Detect which cell encompasses the target text, then output its [x, y] center coordinate. 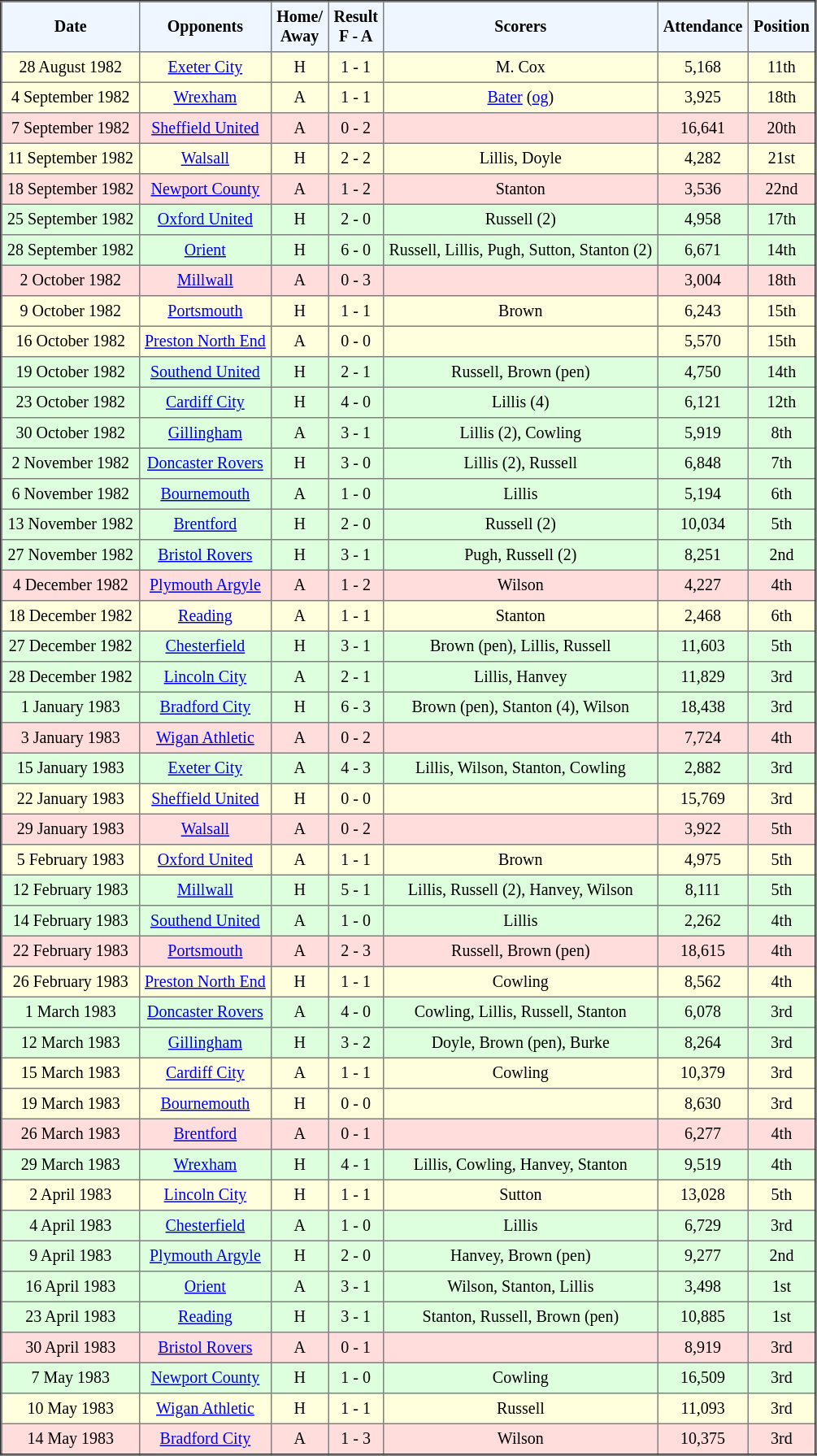
11,093 [702, 1409]
Stanton, Russell, Brown (pen) [520, 1317]
25 September 1982 [71, 219]
Lillis (4) [520, 402]
8,562 [702, 982]
Lillis, Doyle [520, 159]
5,919 [702, 433]
6,848 [702, 463]
5,168 [702, 67]
5,570 [702, 341]
3 - 2 [356, 1043]
23 October 1982 [71, 402]
3,498 [702, 1287]
Lillis (2), Cowling [520, 433]
9 October 1982 [71, 311]
15,769 [702, 799]
4 December 1982 [71, 585]
10,375 [702, 1439]
8,919 [702, 1348]
28 September 1982 [71, 250]
Sutton [520, 1195]
2 - 2 [356, 159]
16 April 1983 [71, 1287]
3,536 [702, 189]
4,750 [702, 372]
Bater (og) [520, 98]
Home/Away [300, 27]
30 April 1983 [71, 1348]
10,034 [702, 524]
28 December 1982 [71, 677]
8,111 [702, 890]
4 - 3 [356, 768]
6,078 [702, 1012]
27 December 1982 [71, 646]
15 January 1983 [71, 768]
Lillis, Cowling, Hanvey, Stanton [520, 1165]
Lillis (2), Russell [520, 463]
18 September 1982 [71, 189]
18 December 1982 [71, 616]
4,958 [702, 219]
4,975 [702, 860]
22nd [782, 189]
6 - 3 [356, 707]
1 March 1983 [71, 1012]
9,277 [702, 1256]
5,194 [702, 494]
22 February 1983 [71, 951]
7,724 [702, 738]
5 February 1983 [71, 860]
16 October 1982 [71, 341]
10,379 [702, 1073]
Position [782, 27]
12 February 1983 [71, 890]
13,028 [702, 1195]
13 November 1982 [71, 524]
11 September 1982 [71, 159]
15 March 1983 [71, 1073]
16,509 [702, 1378]
6,121 [702, 402]
2 April 1983 [71, 1195]
6,243 [702, 311]
21st [782, 159]
Wilson, Stanton, Lillis [520, 1287]
11th [782, 67]
2,468 [702, 616]
8,251 [702, 555]
3 January 1983 [71, 738]
6 - 0 [356, 250]
29 January 1983 [71, 829]
27 November 1982 [71, 555]
Russell, Lillis, Pugh, Sutton, Stanton (2) [520, 250]
20th [782, 128]
11,603 [702, 646]
3,922 [702, 829]
26 March 1983 [71, 1134]
4 September 1982 [71, 98]
Lillis, Russell (2), Hanvey, Wilson [520, 890]
Hanvey, Brown (pen) [520, 1256]
3,925 [702, 98]
28 August 1982 [71, 67]
Pugh, Russell (2) [520, 555]
11,829 [702, 677]
Doyle, Brown (pen), Burke [520, 1043]
ResultF - A [356, 27]
2 - 3 [356, 951]
12 March 1983 [71, 1043]
10,885 [702, 1317]
7th [782, 463]
M. Cox [520, 67]
4 April 1983 [71, 1226]
Brown (pen), Lillis, Russell [520, 646]
30 October 1982 [71, 433]
8,264 [702, 1043]
Date [71, 27]
4,227 [702, 585]
6 November 1982 [71, 494]
19 March 1983 [71, 1104]
2,882 [702, 768]
9 April 1983 [71, 1256]
4 - 1 [356, 1165]
6,729 [702, 1226]
1 January 1983 [71, 707]
2,262 [702, 921]
14 May 1983 [71, 1439]
5 - 1 [356, 890]
Scorers [520, 27]
Russell [520, 1409]
26 February 1983 [71, 982]
Opponents [205, 27]
8,630 [702, 1104]
6,671 [702, 250]
16,641 [702, 128]
Attendance [702, 27]
6,277 [702, 1134]
1 - 3 [356, 1439]
19 October 1982 [71, 372]
Lillis, Wilson, Stanton, Cowling [520, 768]
23 April 1983 [71, 1317]
Lillis, Hanvey [520, 677]
18,438 [702, 707]
12th [782, 402]
0 - 3 [356, 280]
2 November 1982 [71, 463]
14 February 1983 [71, 921]
9,519 [702, 1165]
Cowling, Lillis, Russell, Stanton [520, 1012]
17th [782, 219]
18,615 [702, 951]
7 September 1982 [71, 128]
2 October 1982 [71, 280]
3 - 0 [356, 463]
29 March 1983 [71, 1165]
22 January 1983 [71, 799]
10 May 1983 [71, 1409]
8th [782, 433]
3,004 [702, 280]
7 May 1983 [71, 1378]
4,282 [702, 159]
Brown (pen), Stanton (4), Wilson [520, 707]
